Output the [X, Y] coordinate of the center of the cell containing the given text.  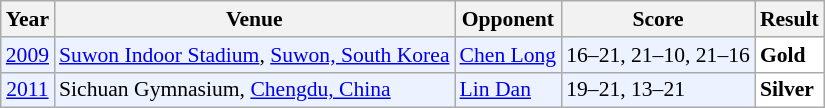
2009 [28, 55]
Chen Long [508, 55]
16–21, 21–10, 21–16 [658, 55]
19–21, 13–21 [658, 90]
Suwon Indoor Stadium, Suwon, South Korea [254, 55]
Lin Dan [508, 90]
Result [790, 19]
Opponent [508, 19]
Score [658, 19]
Venue [254, 19]
Year [28, 19]
Silver [790, 90]
2011 [28, 90]
Sichuan Gymnasium, Chengdu, China [254, 90]
Gold [790, 55]
